Identify which cell holds the provided text, then report its [X, Y] central coordinate. 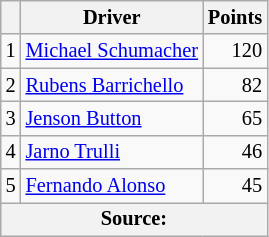
Points [235, 17]
Jenson Button [112, 118]
3 [11, 118]
Driver [112, 17]
1 [11, 51]
120 [235, 51]
4 [11, 152]
Rubens Barrichello [112, 85]
2 [11, 85]
46 [235, 152]
Source: [134, 219]
82 [235, 85]
Michael Schumacher [112, 51]
Jarno Trulli [112, 152]
Fernando Alonso [112, 186]
45 [235, 186]
5 [11, 186]
65 [235, 118]
